Locate the cell with the specified text and output its (x, y) center coordinate. 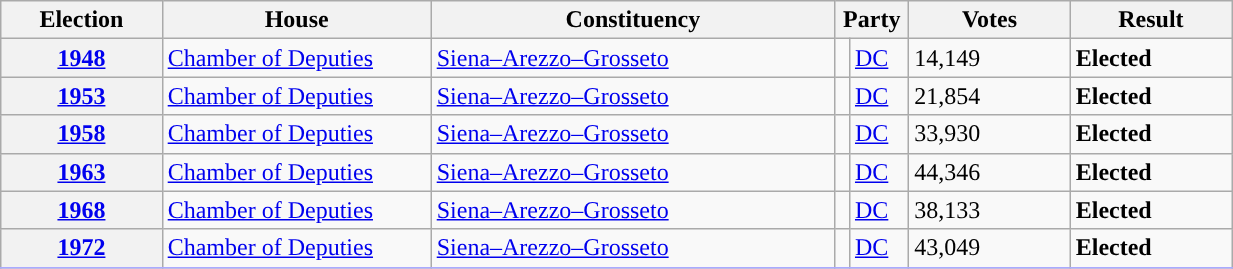
Result (1150, 20)
1968 (82, 210)
38,133 (990, 210)
1963 (82, 172)
14,149 (990, 58)
Party (872, 20)
House (296, 20)
Election (82, 20)
1953 (82, 96)
1972 (82, 248)
Constituency (633, 20)
1958 (82, 134)
44,346 (990, 172)
33,930 (990, 134)
Votes (990, 20)
43,049 (990, 248)
1948 (82, 58)
21,854 (990, 96)
